Extract the (x, y) coordinate from the center of the cell holding the provided text.  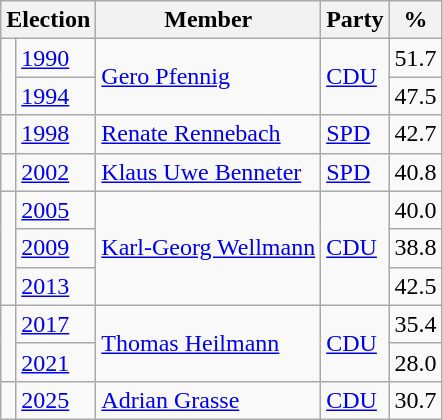
1990 (56, 58)
47.5 (416, 96)
Adrian Grasse (208, 400)
1994 (56, 96)
42.7 (416, 134)
40.0 (416, 210)
2009 (56, 248)
2002 (56, 172)
30.7 (416, 400)
35.4 (416, 324)
Party (355, 20)
2013 (56, 286)
% (416, 20)
Gero Pfennig (208, 77)
51.7 (416, 58)
Election (48, 20)
Renate Rennebach (208, 134)
2017 (56, 324)
2021 (56, 362)
42.5 (416, 286)
38.8 (416, 248)
Member (208, 20)
2025 (56, 400)
Karl-Georg Wellmann (208, 248)
28.0 (416, 362)
Thomas Heilmann (208, 343)
40.8 (416, 172)
2005 (56, 210)
Klaus Uwe Benneter (208, 172)
1998 (56, 134)
